Detect which cell encompasses the target text, then output its (X, Y) center coordinate. 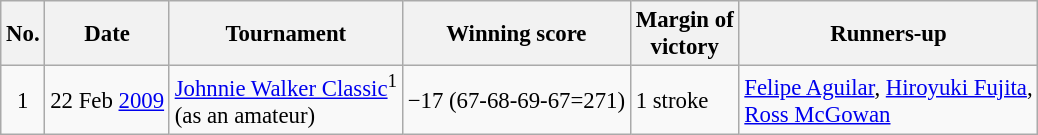
1 stroke (684, 100)
Felipe Aguilar, Hiroyuki Fujita, Ross McGowan (888, 100)
Date (107, 34)
Tournament (286, 34)
22 Feb 2009 (107, 100)
1 (23, 100)
Margin ofvictory (684, 34)
Runners-up (888, 34)
−17 (67-68-69-67=271) (516, 100)
Winning score (516, 34)
Johnnie Walker Classic1(as an amateur) (286, 100)
No. (23, 34)
